Detect which cell encompasses the target text, then output its (X, Y) center coordinate. 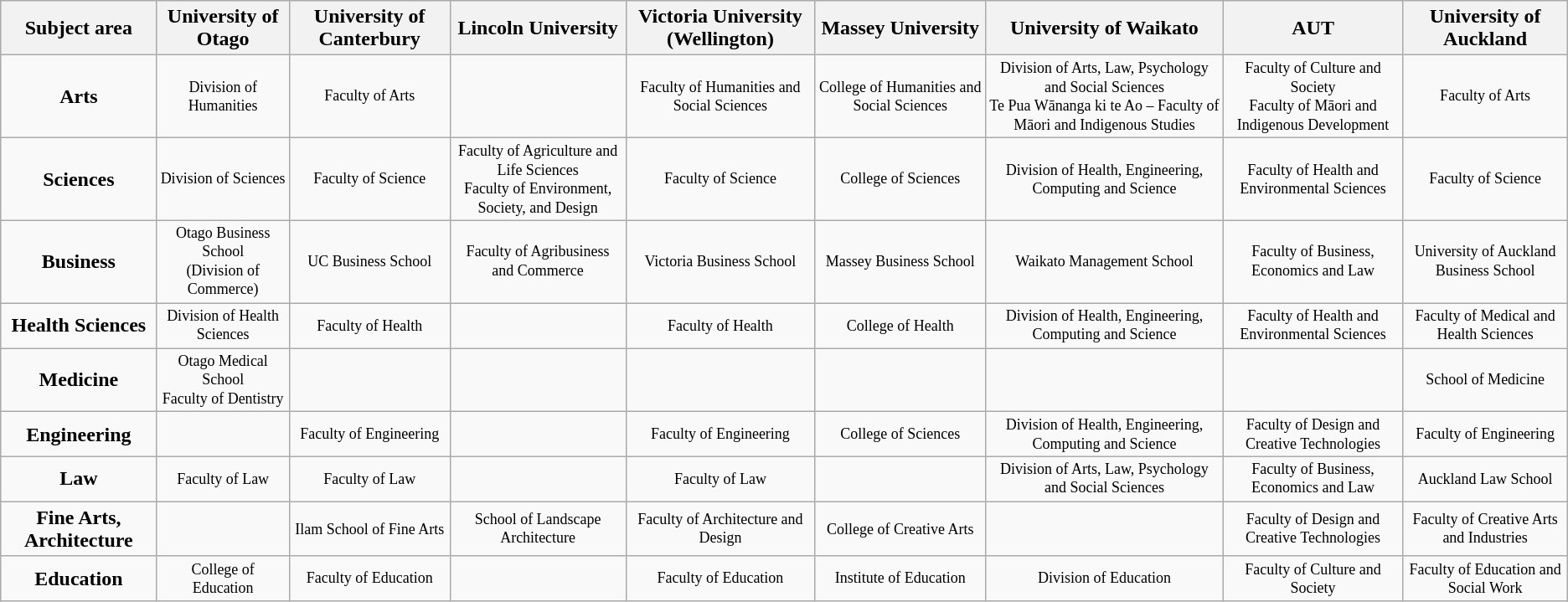
Victoria Business School (720, 261)
College of Education (223, 579)
Faculty of Culture and Society (1313, 579)
Division of Arts, Law, Psychology and Social SciencesTe Pua Wānanga ki te Ao – Faculty of Māori and Indigenous Studies (1104, 97)
University of Auckland (1485, 28)
Division of Education (1104, 579)
Faculty of Culture and SocietyFaculty of Māori and Indigenous Development (1313, 97)
Education (79, 579)
Auckland Law School (1485, 479)
University of Waikato (1104, 28)
Ilam School of Fine Arts (369, 529)
University of Otago (223, 28)
Faculty of Education and Social Work (1485, 579)
Faculty of Agribusiness and Commerce (538, 261)
Massey University (900, 28)
Faculty of Architecture and Design (720, 529)
Lincoln University (538, 28)
Division of Arts, Law, Psychology and Social Sciences (1104, 479)
Institute of Education (900, 579)
College of Creative Arts (900, 529)
Massey Business School (900, 261)
School of Medicine (1485, 380)
Division of Sciences (223, 179)
Waikato Management School (1104, 261)
University of Auckland Business School (1485, 261)
Otago Business School(Division of Commerce) (223, 261)
Division of Health Sciences (223, 326)
AUT (1313, 28)
Faculty of Agriculture and Life SciencesFaculty of Environment, Society, and Design (538, 179)
Medicine (79, 380)
Faculty of Medical and Health Sciences (1485, 326)
Health Sciences (79, 326)
UC Business School (369, 261)
Victoria University (Wellington) (720, 28)
Division of Humanities (223, 97)
Sciences (79, 179)
University of Canterbury (369, 28)
Subject area (79, 28)
School of Landscape Architecture (538, 529)
College of Health (900, 326)
Faculty of Creative Arts and Industries (1485, 529)
College of Humanities and Social Sciences (900, 97)
Engineering (79, 435)
Law (79, 479)
Arts (79, 97)
Business (79, 261)
Faculty of Humanities and Social Sciences (720, 97)
Otago Medical SchoolFaculty of Dentistry (223, 380)
Fine Arts, Architecture (79, 529)
